Return the (X, Y) coordinate for the center point of the cell that contains the specified text.  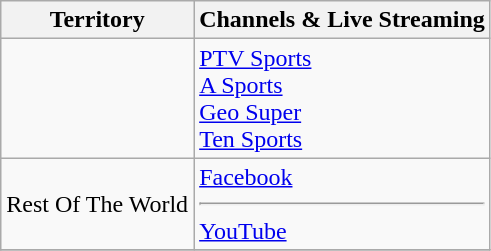
Rest Of The World (98, 204)
Channels & Live Streaming (342, 20)
FacebookYouTube (342, 204)
Territory (98, 20)
PTV SportsA SportsGeo SuperTen Sports (342, 98)
